Find where the given text appears and provide that cell's center as (x, y) coordinate. 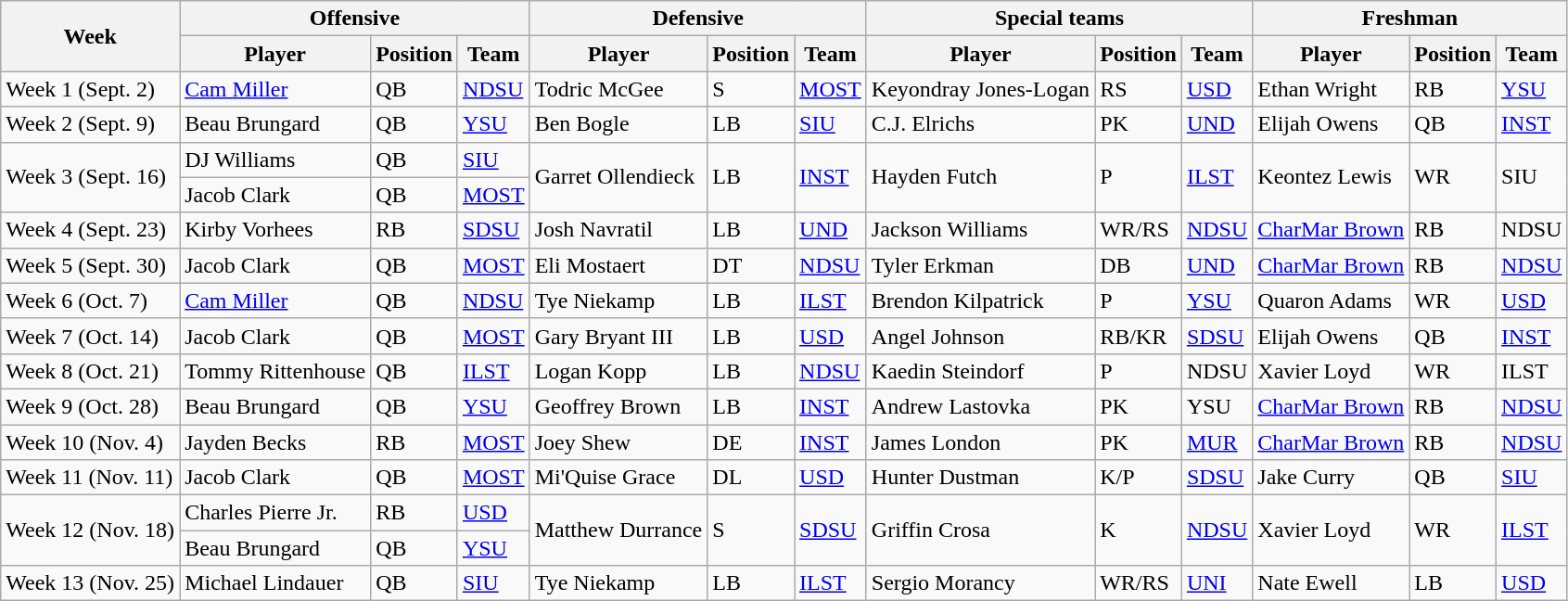
James London (980, 442)
Week 11 (Nov. 11) (91, 478)
Week 7 (Oct. 14) (91, 336)
RB/KR (1139, 336)
DT (751, 265)
Kaedin Steindorf (980, 371)
Week 3 (Sept. 16) (91, 177)
Week 13 (Nov. 25) (91, 583)
Week 8 (Oct. 21) (91, 371)
Mi'Quise Grace (618, 478)
C.J. Elrichs (980, 124)
Jake Curry (1332, 478)
Charles Pierre Jr. (275, 513)
Gary Bryant III (618, 336)
K/P (1139, 478)
Eli Mostaert (618, 265)
Michael Lindauer (275, 583)
Quaron Adams (1332, 300)
RS (1139, 89)
Week 9 (Oct. 28) (91, 406)
DB (1139, 265)
Week (91, 36)
Keontez Lewis (1332, 177)
MUR (1217, 442)
Nate Ewell (1332, 583)
Week 2 (Sept. 9) (91, 124)
Offensive (355, 19)
Geoffrey Brown (618, 406)
Freshman (1409, 19)
UNI (1217, 583)
Kirby Vorhees (275, 230)
Garret Ollendieck (618, 177)
Jackson Williams (980, 230)
Tommy Rittenhouse (275, 371)
Todric McGee (618, 89)
Josh Navratil (618, 230)
DL (751, 478)
Logan Kopp (618, 371)
Ben Bogle (618, 124)
Griffin Crosa (980, 531)
Andrew Lastovka (980, 406)
Angel Johnson (980, 336)
Week 6 (Oct. 7) (91, 300)
Sergio Morancy (980, 583)
Brendon Kilpatrick (980, 300)
K (1139, 531)
Ethan Wright (1332, 89)
DE (751, 442)
Defensive (697, 19)
Hayden Futch (980, 177)
Matthew Durrance (618, 531)
Joey Shew (618, 442)
DJ Williams (275, 160)
Week 4 (Sept. 23) (91, 230)
Keyondray Jones-Logan (980, 89)
Hunter Dustman (980, 478)
Special teams (1059, 19)
Jayden Becks (275, 442)
Week 12 (Nov. 18) (91, 531)
Week 1 (Sept. 2) (91, 89)
Tyler Erkman (980, 265)
Week 10 (Nov. 4) (91, 442)
Week 5 (Sept. 30) (91, 265)
